Output the [x, y] coordinate of the center of the cell containing the given text.  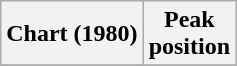
Chart (1980) [72, 34]
Peakposition [189, 34]
